Output the (x, y) coordinate of the center of the cell containing the given text.  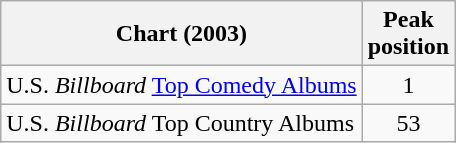
Chart (2003) (182, 34)
53 (408, 123)
Peakposition (408, 34)
U.S. Billboard Top Country Albums (182, 123)
1 (408, 85)
U.S. Billboard Top Comedy Albums (182, 85)
